Extract the (X, Y) coordinate from the center of the cell holding the provided text.  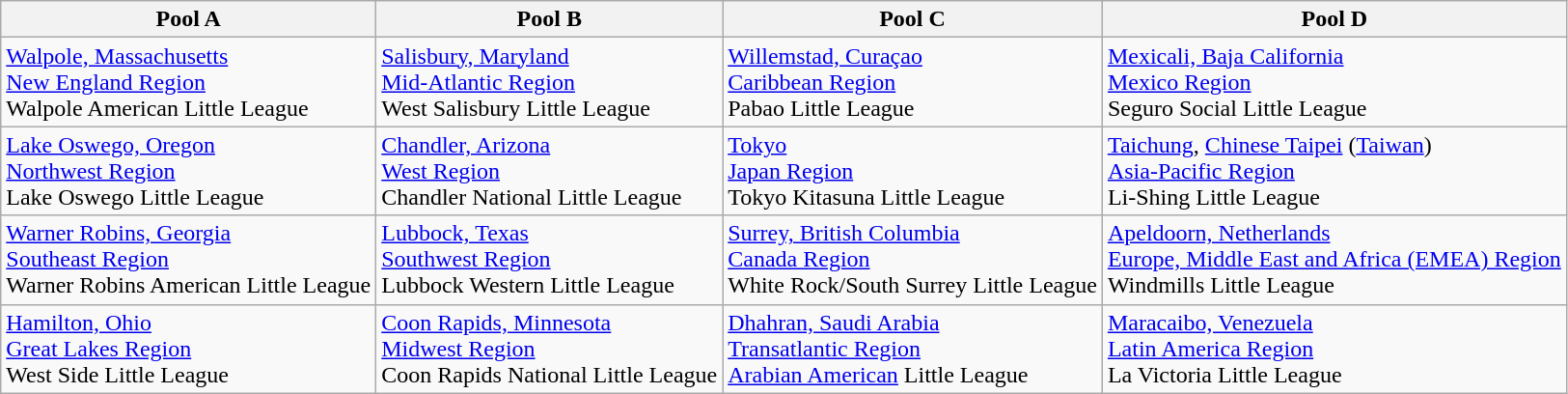
Pool C (913, 19)
Pool A (189, 19)
Warner Robins, GeorgiaSoutheast RegionWarner Robins American Little League (189, 260)
Salisbury, MarylandMid-Atlantic RegionWest Salisbury Little League (550, 82)
Pool B (550, 19)
Apeldoorn, NetherlandsEurope, Middle East and Africa (EMEA) RegionWindmills Little League (1334, 260)
Lubbock, TexasSouthwest RegionLubbock Western Little League (550, 260)
Lake Oswego, OregonNorthwest RegionLake Oswego Little League (189, 171)
Tokyo Japan RegionTokyo Kitasuna Little League (913, 171)
Taichung, Chinese Taipei (Taiwan)Asia-Pacific RegionLi-Shing Little League (1334, 171)
Willemstad, CuraçaoCaribbean RegionPabao Little League (913, 82)
Pool D (1334, 19)
Chandler, ArizonaWest RegionChandler National Little League (550, 171)
Hamilton, OhioGreat Lakes RegionWest Side Little League (189, 349)
Mexicali, Baja California Mexico RegionSeguro Social Little League (1334, 82)
Maracaibo, Venezuela Latin America RegionLa Victoria Little League (1334, 349)
Surrey, British Columbia Canada RegionWhite Rock/South Surrey Little League (913, 260)
Walpole, MassachusettsNew England RegionWalpole American Little League (189, 82)
Coon Rapids, MinnesotaMidwest RegionCoon Rapids National Little League (550, 349)
Dhahran, Saudi ArabiaTransatlantic RegionArabian American Little League (913, 349)
